Output the (x, y) coordinate of the center of the cell containing the given text.  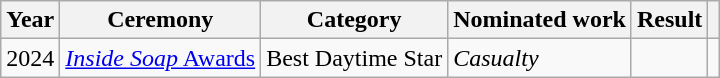
2024 (30, 58)
Casualty (540, 58)
Year (30, 20)
Nominated work (540, 20)
Inside Soap Awards (160, 58)
Category (354, 20)
Best Daytime Star (354, 58)
Result (669, 20)
Ceremony (160, 20)
